From the cell containing the given text, extract its center point as (x, y) coordinate. 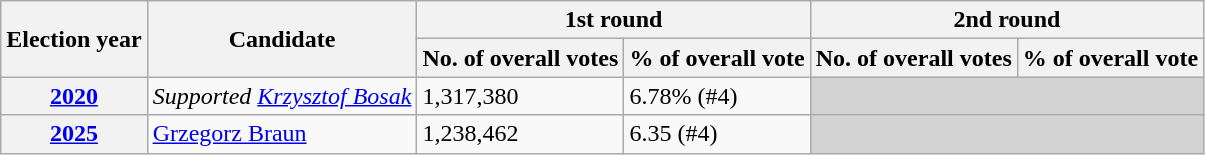
6.35 (#4) (717, 134)
2025 (74, 134)
Candidate (282, 39)
1,238,462 (520, 134)
1,317,380 (520, 96)
6.78% (#4) (717, 96)
Grzegorz Braun (282, 134)
2nd round (1006, 20)
2020 (74, 96)
Supported Krzysztof Bosak (282, 96)
Election year (74, 39)
1st round (614, 20)
